Scan for the cell matching the given text and deliver its [X, Y] coordinate at center. 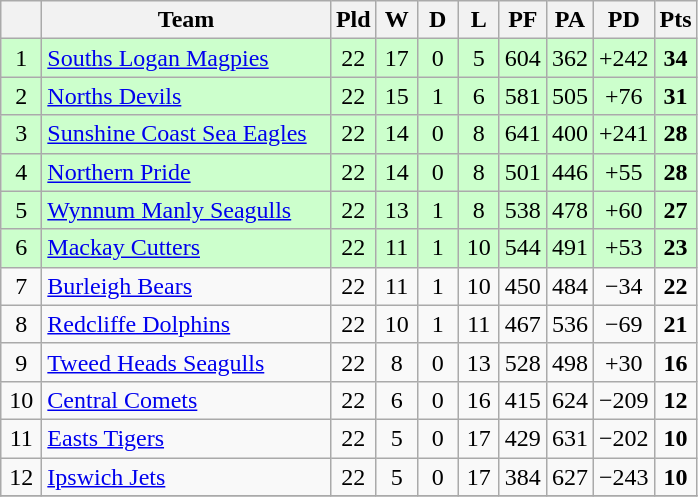
478 [570, 210]
Burleigh Bears [186, 286]
498 [570, 362]
+242 [624, 58]
538 [522, 210]
627 [570, 477]
−209 [624, 400]
Souths Logan Magpies [186, 58]
+53 [624, 248]
34 [676, 58]
PA [570, 20]
536 [570, 324]
501 [522, 172]
505 [570, 96]
446 [570, 172]
528 [522, 362]
15 [396, 96]
9 [22, 362]
L [478, 20]
+30 [624, 362]
21 [676, 324]
Tweed Heads Seagulls [186, 362]
Pld [353, 20]
544 [522, 248]
+55 [624, 172]
D [438, 20]
23 [676, 248]
Northern Pride [186, 172]
+76 [624, 96]
Sunshine Coast Sea Eagles [186, 134]
7 [22, 286]
Norths Devils [186, 96]
400 [570, 134]
4 [22, 172]
429 [522, 438]
PD [624, 20]
3 [22, 134]
467 [522, 324]
Team [186, 20]
631 [570, 438]
27 [676, 210]
Pts [676, 20]
Easts Tigers [186, 438]
415 [522, 400]
581 [522, 96]
−34 [624, 286]
31 [676, 96]
604 [522, 58]
−202 [624, 438]
624 [570, 400]
450 [522, 286]
+60 [624, 210]
W [396, 20]
484 [570, 286]
+241 [624, 134]
Mackay Cutters [186, 248]
−69 [624, 324]
2 [22, 96]
−243 [624, 477]
Wynnum Manly Seagulls [186, 210]
Central Comets [186, 400]
Redcliffe Dolphins [186, 324]
641 [522, 134]
PF [522, 20]
491 [570, 248]
384 [522, 477]
Ipswich Jets [186, 477]
362 [570, 58]
